Provide the (x, y) coordinate of the cell's center where the given text is located.  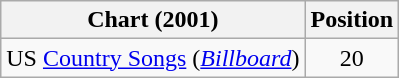
Position (352, 20)
US Country Songs (Billboard) (153, 58)
20 (352, 58)
Chart (2001) (153, 20)
